For the text-containing cell, return its midpoint in [X, Y] coordinate format. 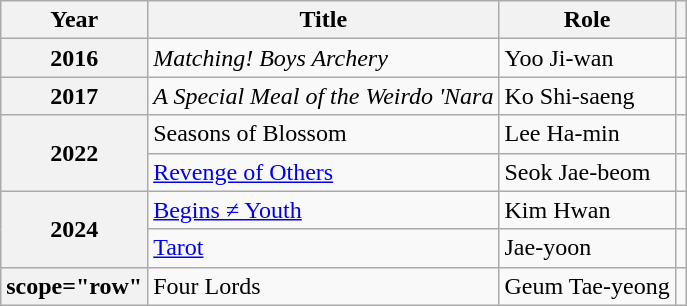
Matching! Boys Archery [324, 58]
A Special Meal of the Weirdo 'Nara [324, 96]
Revenge of Others [324, 172]
Four Lords [324, 286]
2016 [74, 58]
Seasons of Blossom [324, 134]
Seok Jae-beom [587, 172]
Kim Hwan [587, 210]
Geum Tae-yeong [587, 286]
2017 [74, 96]
Lee Ha-min [587, 134]
Role [587, 20]
Tarot [324, 248]
2024 [74, 229]
Title [324, 20]
2022 [74, 153]
Yoo Ji-wan [587, 58]
Year [74, 20]
Jae-yoon [587, 248]
Ko Shi-saeng [587, 96]
Begins ≠ Youth [324, 210]
scope="row" [74, 286]
